Find where the given text appears and provide that cell's center as [X, Y] coordinate. 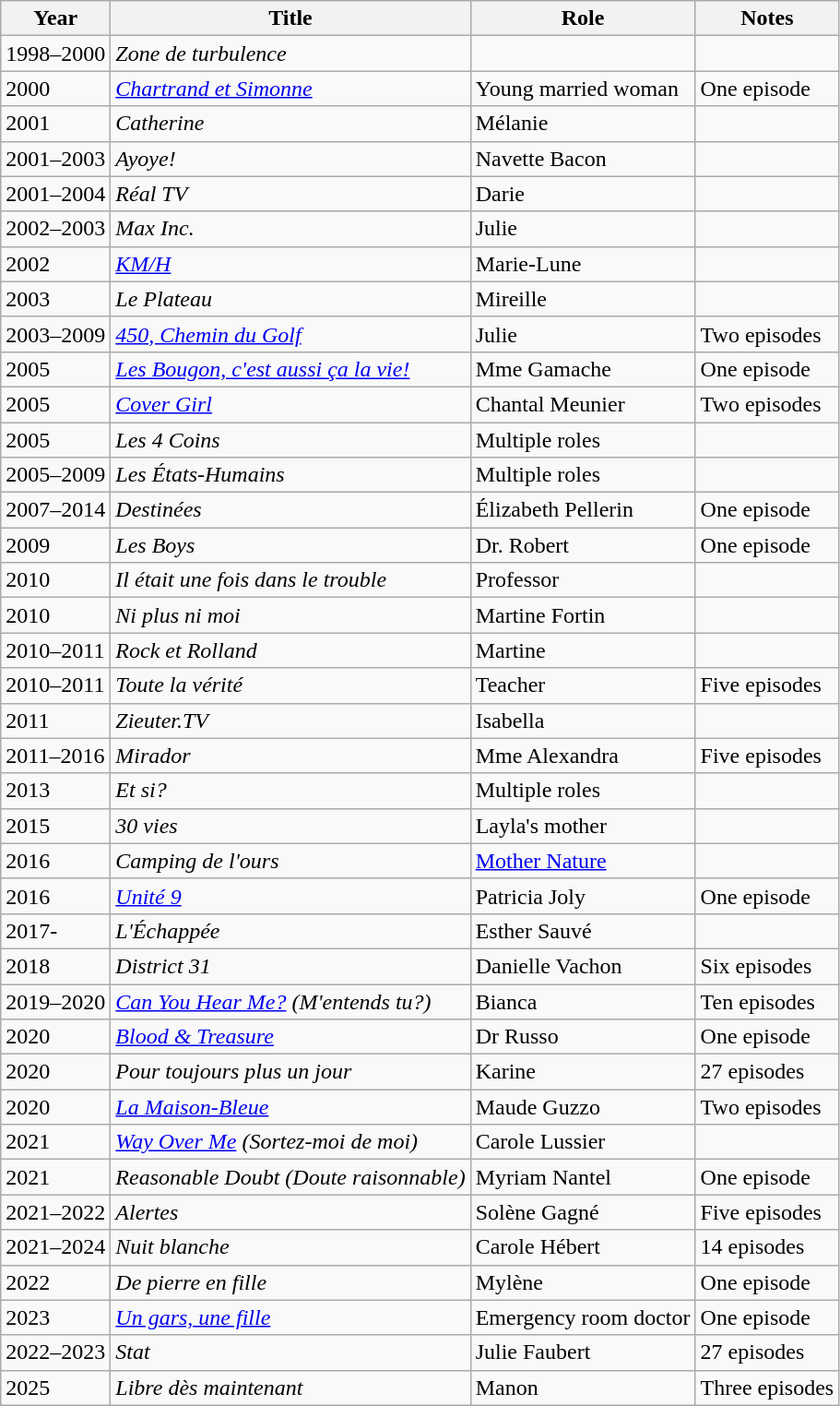
2025 [55, 1388]
Blood & Treasure [290, 1037]
Destinées [290, 510]
Mother Nature [583, 861]
2001–2003 [55, 159]
Esther Sauvé [583, 931]
Toute la vérité [290, 685]
Zieuter.TV [290, 721]
2021–2024 [55, 1247]
2011 [55, 721]
2001–2004 [55, 194]
Bianca [583, 1001]
Maude Guzzo [583, 1107]
Solène Gagné [583, 1212]
Teacher [583, 685]
Way Over Me (Sortez-moi de moi) [290, 1142]
2007–2014 [55, 510]
Cover Girl [290, 404]
2000 [55, 89]
Le Plateau [290, 299]
2022–2023 [55, 1352]
Les Bougon, c'est aussi ça la vie! [290, 369]
Les États-Humains [290, 475]
Carole Hébert [583, 1247]
2017- [55, 931]
Can You Hear Me? (M'entends tu?) [290, 1001]
Karine [583, 1072]
Emergency room doctor [583, 1317]
Danielle Vachon [583, 966]
Zone de turbulence [290, 54]
Mme Alexandra [583, 756]
Dr Russo [583, 1037]
2003 [55, 299]
La Maison-Bleue [290, 1107]
Mirador [290, 756]
Camping de l'ours [290, 861]
Carole Lussier [583, 1142]
Catherine [290, 124]
Role [583, 18]
2019–2020 [55, 1001]
450, Chemin du Golf [290, 334]
Unité 9 [290, 896]
Il était une fois dans le trouble [290, 580]
Les Boys [290, 545]
Dr. Robert [583, 545]
2009 [55, 545]
KM/H [290, 264]
Marie-Lune [583, 264]
2005–2009 [55, 475]
2011–2016 [55, 756]
2015 [55, 826]
Mylène [583, 1282]
Max Inc. [290, 229]
Navette Bacon [583, 159]
Nuit blanche [290, 1247]
2022 [55, 1282]
Patricia Joly [583, 896]
Et si? [290, 791]
Alertes [290, 1212]
2002 [55, 264]
Réal TV [290, 194]
Manon [583, 1388]
Les 4 Coins [290, 440]
Six episodes [767, 966]
Pour toujours plus un jour [290, 1072]
30 vies [290, 826]
2018 [55, 966]
14 episodes [767, 1247]
Darie [583, 194]
Reasonable Doubt (Doute raisonnable) [290, 1177]
Isabella [583, 721]
Professor [583, 580]
Year [55, 18]
District 31 [290, 966]
2001 [55, 124]
Title [290, 18]
Young married woman [583, 89]
Mme Gamache [583, 369]
Rock et Rolland [290, 650]
Martine [583, 650]
Martine Fortin [583, 615]
2002–2003 [55, 229]
1998–2000 [55, 54]
Chartrand et Simonne [290, 89]
Ten episodes [767, 1001]
2003–2009 [55, 334]
Notes [767, 18]
De pierre en fille [290, 1282]
Élizabeth Pellerin [583, 510]
2021–2022 [55, 1212]
Myriam Nantel [583, 1177]
Julie Faubert [583, 1352]
Three episodes [767, 1388]
2023 [55, 1317]
Layla's mother [583, 826]
Libre dès maintenant [290, 1388]
Un gars, une fille [290, 1317]
Ni plus ni moi [290, 615]
Chantal Meunier [583, 404]
2013 [55, 791]
Ayoye! [290, 159]
Mélanie [583, 124]
L'Échappée [290, 931]
Stat [290, 1352]
Mireille [583, 299]
